Return the (X, Y) coordinate for the center point of the cell that contains the specified text.  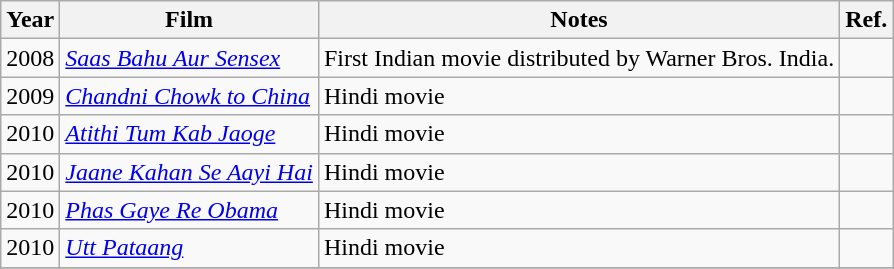
2008 (30, 58)
Notes (578, 20)
First Indian movie distributed by Warner Bros. India. (578, 58)
Saas Bahu Aur Sensex (190, 58)
Jaane Kahan Se Aayi Hai (190, 172)
Chandni Chowk to China (190, 96)
Phas Gaye Re Obama (190, 210)
Atithi Tum Kab Jaoge (190, 134)
2009 (30, 96)
Ref. (866, 20)
Utt Pataang (190, 248)
Film (190, 20)
Year (30, 20)
